Scan for the cell matching the given text and deliver its (x, y) coordinate at center. 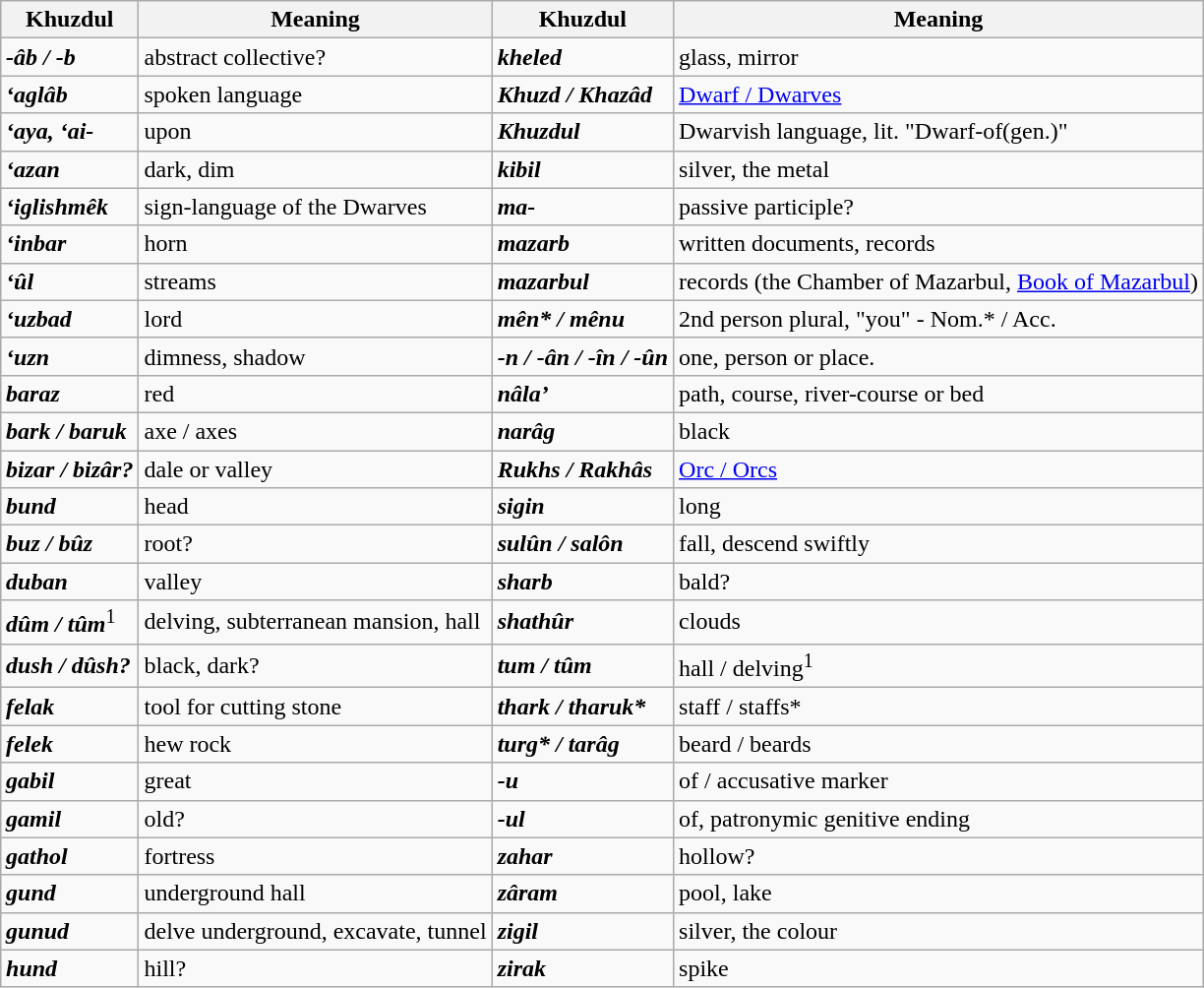
sigin (582, 507)
spoken language (315, 94)
path, course, river-course or bed (938, 394)
silver, the colour (938, 931)
spike (938, 968)
-u (582, 781)
Dwarvish language, lit. "Dwarf-of(gen.)" (938, 132)
long (938, 507)
black (938, 431)
gamil (70, 819)
underground hall (315, 894)
‘ûl (70, 281)
delving, subterranean mansion, hall (315, 622)
narâg (582, 431)
zigil (582, 931)
fortress (315, 856)
duban (70, 582)
old? (315, 819)
bizar / bizâr? (70, 469)
sharb (582, 582)
sign-language of the Dwarves (315, 207)
Rukhs / Rakhâs (582, 469)
head (315, 507)
shathûr (582, 622)
pool, lake (938, 894)
clouds (938, 622)
hund (70, 968)
written documents, records (938, 244)
of, patronymic genitive ending (938, 819)
gund (70, 894)
lord (315, 319)
baraz (70, 394)
buz / bûz (70, 544)
horn (315, 244)
bark / baruk (70, 431)
zirak (582, 968)
of / accusative marker (938, 781)
dimness, shadow (315, 356)
glass, mirror (938, 57)
zahar (582, 856)
dush / dûsh? (70, 665)
zâram (582, 894)
bald? (938, 582)
thark / tharuk* (582, 707)
ma- (582, 207)
hall / delving1 (938, 665)
root? (315, 544)
‘uzbad (70, 319)
valley (315, 582)
nâla’ (582, 394)
-âb / -b (70, 57)
hollow? (938, 856)
-ul (582, 819)
gunud (70, 931)
gathol (70, 856)
hew rock (315, 744)
great (315, 781)
upon (315, 132)
axe / axes (315, 431)
‘iglishmêk (70, 207)
Orc / Orcs (938, 469)
fall, descend swiftly (938, 544)
‘azan (70, 169)
kheled (582, 57)
silver, the metal (938, 169)
gabil (70, 781)
felek (70, 744)
felak (70, 707)
‘aglâb (70, 94)
turg* / tarâg (582, 744)
dark, dim (315, 169)
dale or valley (315, 469)
tool for cutting stone (315, 707)
-n / -ân / -în / -ûn (582, 356)
beard / beards (938, 744)
abstract collective? (315, 57)
bund (70, 507)
mazarb (582, 244)
hill? (315, 968)
dûm / tûm1 (70, 622)
passive participle? (938, 207)
streams (315, 281)
2nd person plural, "you" - Nom.* / Acc. (938, 319)
one, person or place. (938, 356)
Khuzd / Khazâd (582, 94)
delve underground, excavate, tunnel (315, 931)
‘uzn (70, 356)
tum / tûm (582, 665)
red (315, 394)
Dwarf / Dwarves (938, 94)
‘inbar (70, 244)
staff / staffs* (938, 707)
‘aya, ‘ai- (70, 132)
sulûn / salôn (582, 544)
mazarbul (582, 281)
mên* / mênu (582, 319)
kibil (582, 169)
black, dark? (315, 665)
records (the Chamber of Mazarbul, Book of Mazarbul) (938, 281)
